Locate the cell with the specified text and output its (X, Y) center coordinate. 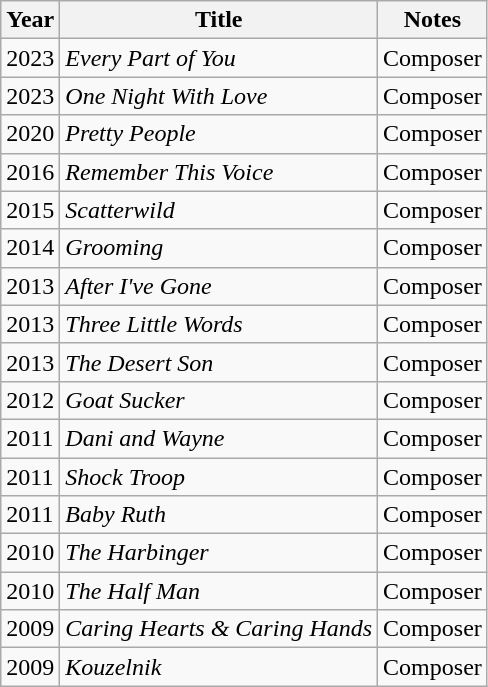
The Half Man (219, 591)
Three Little Words (219, 324)
Remember This Voice (219, 172)
2015 (30, 210)
One Night With Love (219, 96)
Goat Sucker (219, 400)
2020 (30, 134)
Title (219, 20)
Baby Ruth (219, 515)
Caring Hearts & Caring Hands (219, 629)
Every Part of You (219, 58)
2014 (30, 248)
Pretty People (219, 134)
The Desert Son (219, 362)
The Harbinger (219, 553)
Dani and Wayne (219, 438)
Kouzelnik (219, 667)
2012 (30, 400)
Year (30, 20)
Notes (433, 20)
Scatterwild (219, 210)
Grooming (219, 248)
Shock Troop (219, 477)
After I've Gone (219, 286)
2016 (30, 172)
